Extract the [x, y] coordinate from the center of the cell holding the provided text.  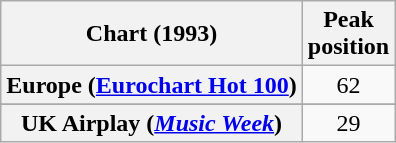
UK Airplay (Music Week) [152, 123]
Peakposition [348, 34]
Europe (Eurochart Hot 100) [152, 85]
62 [348, 85]
29 [348, 123]
Chart (1993) [152, 34]
